Output the [X, Y] coordinate of the center of the cell containing the given text.  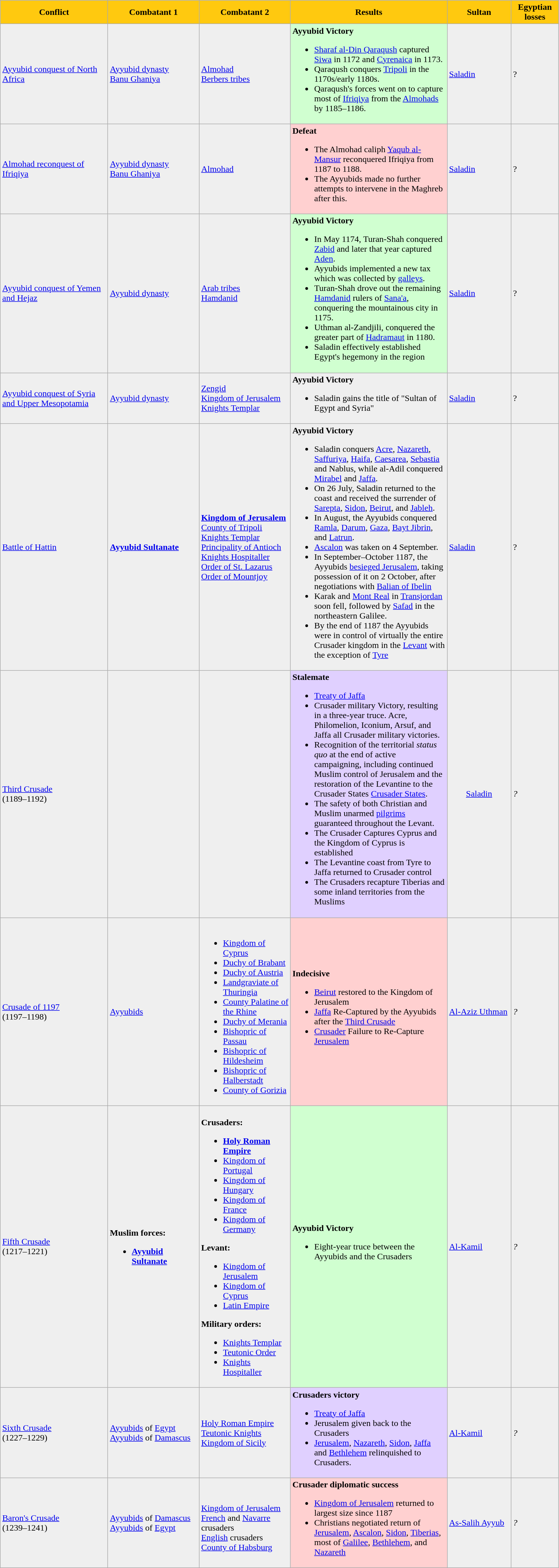
Almohad reconquest of Ifriqiya [54, 169]
Ayyubids of DamascusAyyubids of Egypt [153, 1523]
Ayyubid conquest of North Africa [54, 74]
Arab tribesHamdanid [245, 293]
Kingdom of Jerusalem County of Tripoli Knights Templar Principality of Antioch Knights Hospitaller Order of St. Lazarus Order of Mountjoy [245, 547]
Fifth Crusade(1217–1221) [54, 1247]
As-Salih Ayyub [479, 1523]
Ayyubids [153, 1012]
Ayyubid VictorySaladin gains the title of "Sultan of Egypt and Syria" [369, 398]
Combatant 2 [245, 12]
Sixth Crusade(1227–1229) [54, 1433]
Kingdom of JerusalemFrench and Navarre crusadersEnglish crusadersCounty of Habsburg [245, 1523]
Results [369, 12]
Egyptianlosses [535, 12]
Ayyubid Sultanate [153, 547]
Crusaders victoryTreaty of JaffaJerusalem given back to the CrusadersJerusalem, Nazareth, Sidon, Jaffa and Bethlehem relinquished to Crusaders. [369, 1433]
Combatant 1 [153, 12]
Baron's Crusade(1239–1241) [54, 1523]
Battle of Hattin [54, 547]
Ayyubid VictoryEight-year truce between the Ayyubids and the Crusaders [369, 1247]
Almohad [245, 169]
Ayyubid conquest of Yemen and Hejaz [54, 293]
Ayyubids of EgyptAyyubids of Damascus [153, 1433]
Holy Roman EmpireTeutonic KnightsKingdom of Sicily [245, 1433]
Third Crusade(1189–1192) [54, 794]
Muslim forces:Ayyubid Sultanate [153, 1247]
Sultan [479, 12]
Conflict [54, 12]
AlmohadBerbers tribes [245, 74]
Al-Aziz Uthman [479, 1012]
Ayyubid conquest of Syria and Upper Mesopotamia [54, 398]
ZengidKingdom of JerusalemKnights Templar [245, 398]
Crusade of 1197(1197–1198) [54, 1012]
